Determine the (x, y) coordinate at the center of the cell enclosing the given text.  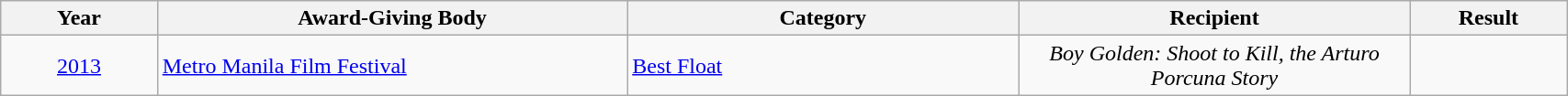
Year (79, 18)
Best Float (823, 66)
Result (1488, 18)
Award-Giving Body (391, 18)
Recipient (1214, 18)
2013 (79, 66)
Boy Golden: Shoot to Kill, the Arturo Porcuna Story (1214, 66)
Metro Manila Film Festival (391, 66)
Category (823, 18)
